Capture the cell that displays the provided text and extract its (x, y) central coordinate. 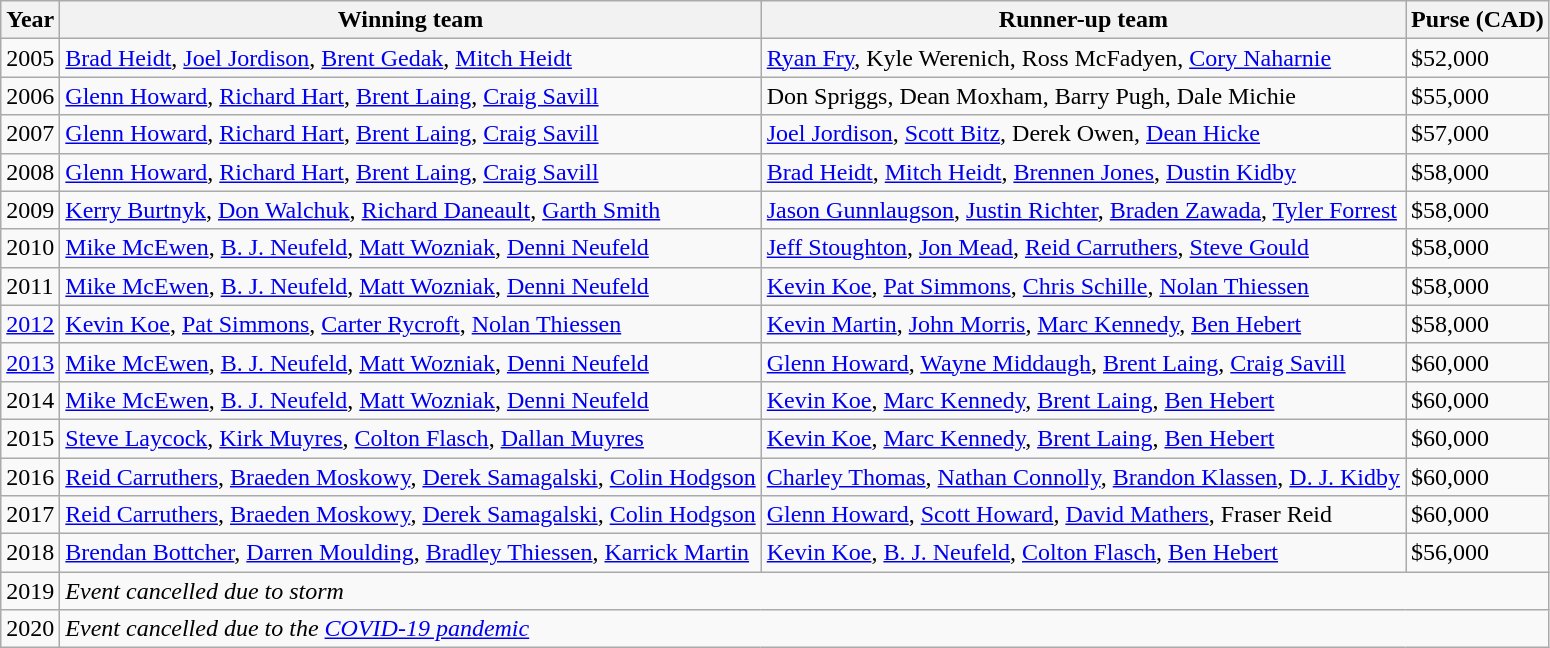
$52,000 (1478, 58)
Kevin Martin, John Morris, Marc Kennedy, Ben Hebert (1083, 324)
2015 (30, 438)
Joel Jordison, Scott Bitz, Derek Owen, Dean Hicke (1083, 134)
2018 (30, 553)
2005 (30, 58)
Brendan Bottcher, Darren Moulding, Bradley Thiessen, Karrick Martin (410, 553)
Glenn Howard, Scott Howard, David Mathers, Fraser Reid (1083, 515)
Charley Thomas, Nathan Connolly, Brandon Klassen, D. J. Kidby (1083, 477)
2008 (30, 172)
2006 (30, 96)
Kevin Koe, Pat Simmons, Chris Schille, Nolan Thiessen (1083, 286)
2012 (30, 324)
Year (30, 20)
2016 (30, 477)
2017 (30, 515)
Winning team (410, 20)
$56,000 (1478, 553)
$55,000 (1478, 96)
Kerry Burtnyk, Don Walchuk, Richard Daneault, Garth Smith (410, 210)
Kevin Koe, B. J. Neufeld, Colton Flasch, Ben Hebert (1083, 553)
2009 (30, 210)
$57,000 (1478, 134)
Brad Heidt, Joel Jordison, Brent Gedak, Mitch Heidt (410, 58)
Runner-up team (1083, 20)
Purse (CAD) (1478, 20)
Don Spriggs, Dean Moxham, Barry Pugh, Dale Michie (1083, 96)
Event cancelled due to the COVID-19 pandemic (804, 629)
2014 (30, 400)
2020 (30, 629)
Kevin Koe, Pat Simmons, Carter Rycroft, Nolan Thiessen (410, 324)
Glenn Howard, Wayne Middaugh, Brent Laing, Craig Savill (1083, 362)
Jason Gunnlaugson, Justin Richter, Braden Zawada, Tyler Forrest (1083, 210)
Jeff Stoughton, Jon Mead, Reid Carruthers, Steve Gould (1083, 248)
2019 (30, 591)
2011 (30, 286)
Steve Laycock, Kirk Muyres, Colton Flasch, Dallan Muyres (410, 438)
2010 (30, 248)
2007 (30, 134)
2013 (30, 362)
Event cancelled due to storm (804, 591)
Brad Heidt, Mitch Heidt, Brennen Jones, Dustin Kidby (1083, 172)
Ryan Fry, Kyle Werenich, Ross McFadyen, Cory Naharnie (1083, 58)
